Return the (x, y) coordinate for the center point of the cell that contains the specified text.  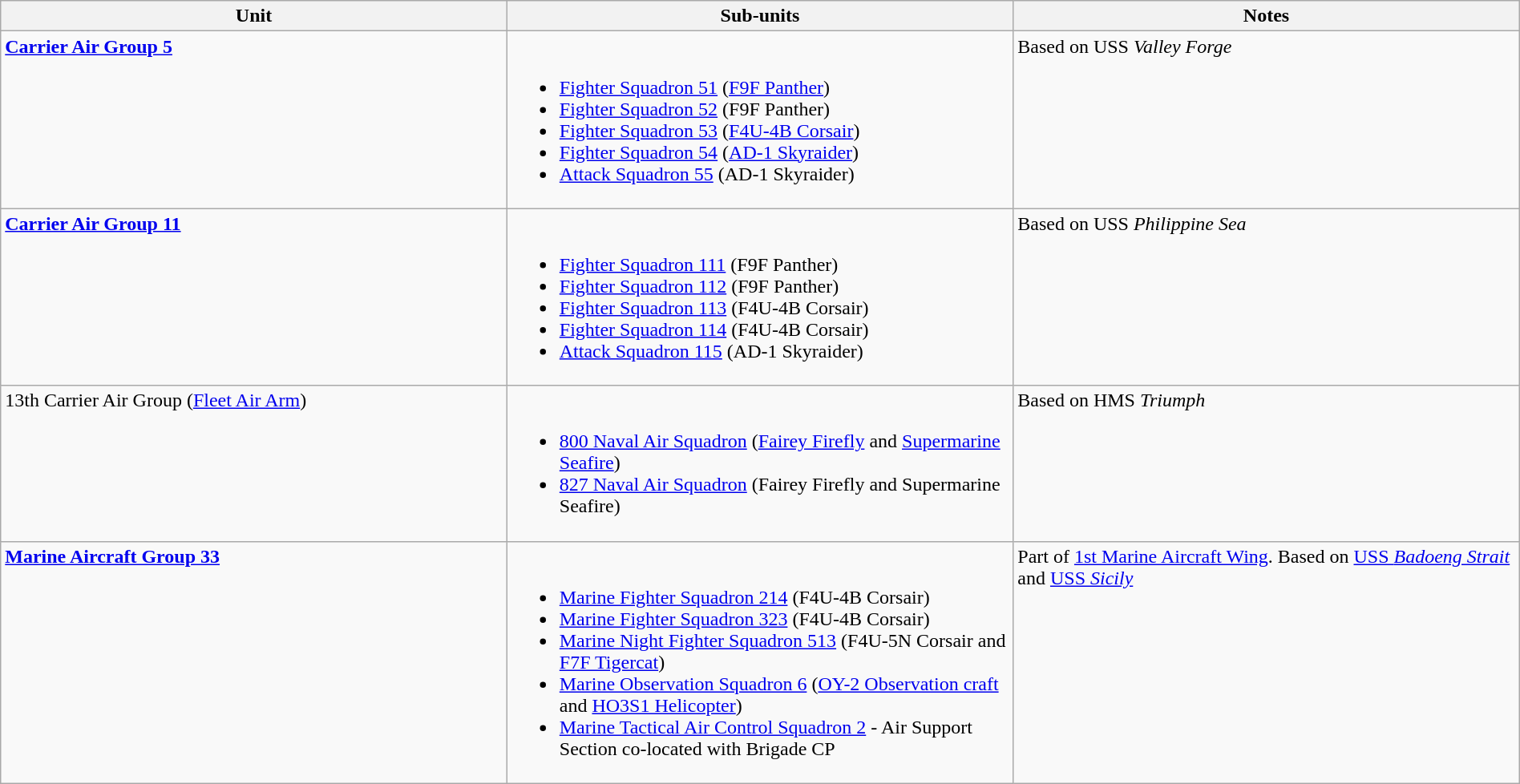
Marine Aircraft Group 33 (254, 662)
Part of 1st Marine Aircraft Wing. Based on USS Badoeng Strait and USS Sicily (1267, 662)
800 Naval Air Squadron (Fairey Firefly and Supermarine Seafire)827 Naval Air Squadron (Fairey Firefly and Supermarine Seafire) (760, 463)
Unit (254, 16)
Notes (1267, 16)
Based on USS Philippine Sea (1267, 297)
Sub-units (760, 16)
Carrier Air Group 11 (254, 297)
13th Carrier Air Group (Fleet Air Arm) (254, 463)
Carrier Air Group 5 (254, 120)
Based on HMS Triumph (1267, 463)
Based on USS Valley Forge (1267, 120)
